Extract the [x, y] coordinate from the center of the cell holding the provided text.  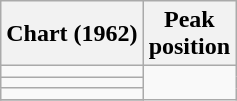
Chart (1962) [72, 34]
Peakposition [189, 34]
